Pinpoint the cell where the given text exists, returning its [X, Y] midpoint coordinate. 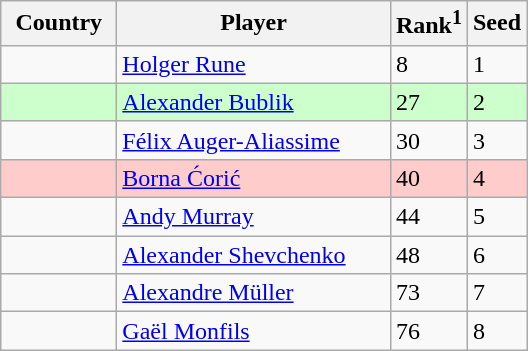
Alexander Shevchenko [254, 255]
Alexandre Müller [254, 293]
Holger Rune [254, 64]
27 [428, 102]
40 [428, 178]
48 [428, 255]
30 [428, 140]
6 [496, 255]
Rank1 [428, 24]
7 [496, 293]
Gaël Monfils [254, 331]
4 [496, 178]
73 [428, 293]
1 [496, 64]
Country [59, 24]
Alexander Bublik [254, 102]
Andy Murray [254, 217]
Félix Auger-Aliassime [254, 140]
76 [428, 331]
3 [496, 140]
5 [496, 217]
Seed [496, 24]
44 [428, 217]
Borna Ćorić [254, 178]
2 [496, 102]
Player [254, 24]
